Return [X, Y] of the center of cell containing provided text 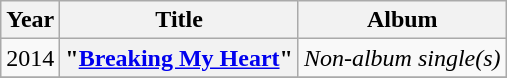
Album [402, 20]
"Breaking My Heart" [180, 58]
Title [180, 20]
Year [30, 20]
Non-album single(s) [402, 58]
2014 [30, 58]
